Extract the [x, y] coordinate from the center of the cell holding the provided text.  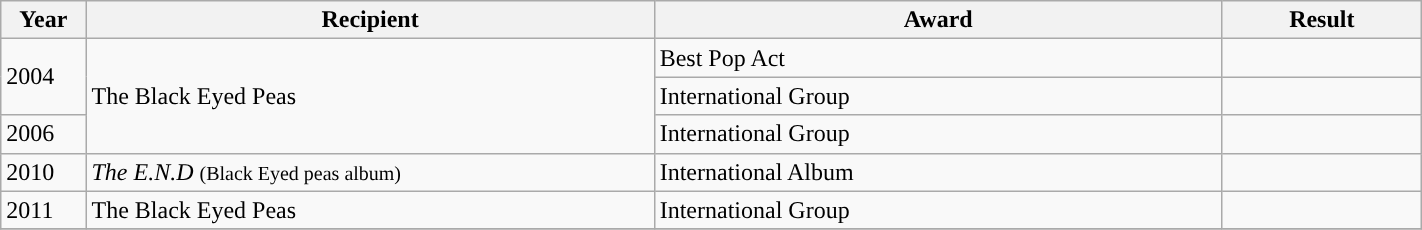
2010 [44, 172]
2011 [44, 210]
2006 [44, 134]
Best Pop Act [938, 58]
Result [1322, 20]
Recipient [370, 20]
International Album [938, 172]
Year [44, 20]
Award [938, 20]
The E.N.D (Black Eyed peas album) [370, 172]
2004 [44, 77]
